Return [x, y] of the center of cell containing provided text 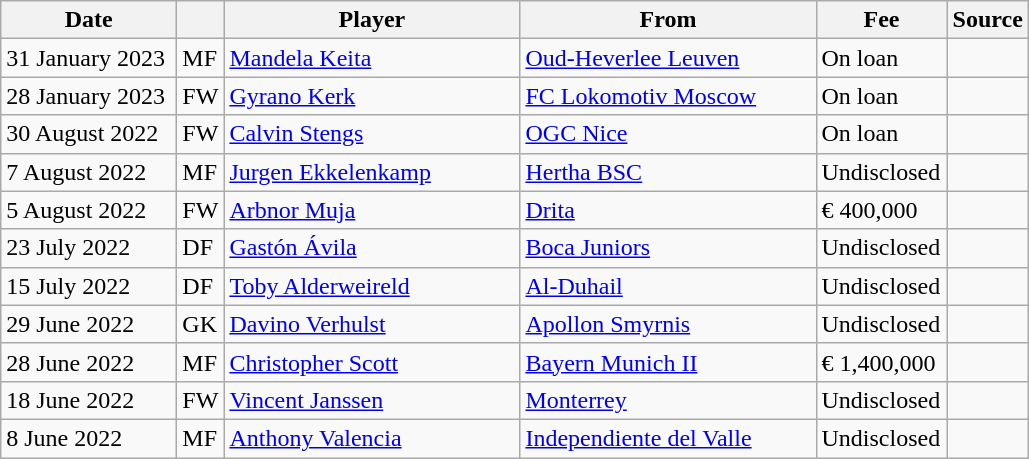
29 June 2022 [89, 324]
Christopher Scott [372, 362]
7 August 2022 [89, 172]
Bayern Munich II [668, 362]
From [668, 20]
Apollon Smyrnis [668, 324]
Vincent Janssen [372, 400]
Anthony Valencia [372, 438]
Davino Verhulst [372, 324]
Arbnor Muja [372, 210]
Monterrey [668, 400]
€ 400,000 [882, 210]
28 January 2023 [89, 96]
Oud-Heverlee Leuven [668, 58]
30 August 2022 [89, 134]
31 January 2023 [89, 58]
Drita [668, 210]
Boca Juniors [668, 248]
23 July 2022 [89, 248]
Gastón Ávila [372, 248]
Player [372, 20]
15 July 2022 [89, 286]
FC Lokomotiv Moscow [668, 96]
€ 1,400,000 [882, 362]
Date [89, 20]
Al-Duhail [668, 286]
18 June 2022 [89, 400]
GK [200, 324]
Fee [882, 20]
Independiente del Valle [668, 438]
Calvin Stengs [372, 134]
Jurgen Ekkelenkamp [372, 172]
8 June 2022 [89, 438]
28 June 2022 [89, 362]
5 August 2022 [89, 210]
Mandela Keita [372, 58]
Source [988, 20]
Gyrano Kerk [372, 96]
Toby Alderweireld [372, 286]
OGC Nice [668, 134]
Hertha BSC [668, 172]
